Locate the cell with the specified text and output its (x, y) center coordinate. 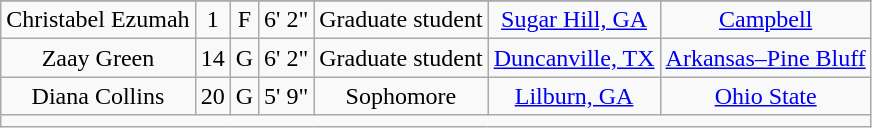
20 (212, 96)
5' 9" (286, 96)
Duncanville, TX (574, 58)
F (244, 20)
Ohio State (766, 96)
Arkansas–Pine Bluff (766, 58)
Christabel Ezumah (98, 20)
Zaay Green (98, 58)
14 (212, 58)
Sophomore (401, 96)
1 (212, 20)
Diana Collins (98, 96)
Sugar Hill, GA (574, 20)
Campbell (766, 20)
Lilburn, GA (574, 96)
